Determine the (x, y) coordinate at the center of the cell enclosing the given text.  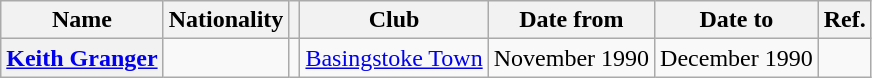
Basingstoke Town (394, 58)
December 1990 (737, 58)
Ref. (844, 20)
Date to (737, 20)
Keith Granger (82, 58)
Date from (571, 20)
November 1990 (571, 58)
Club (394, 20)
Nationality (226, 20)
Name (82, 20)
